Output the [X, Y] coordinate of the center of the cell containing the given text.  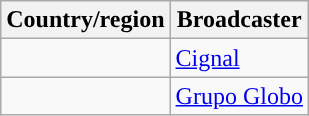
Cignal [239, 58]
Grupo Globo [239, 96]
Country/region [86, 20]
Broadcaster [239, 20]
